Provide the [x, y] coordinate of the cell's center where the given text is located.  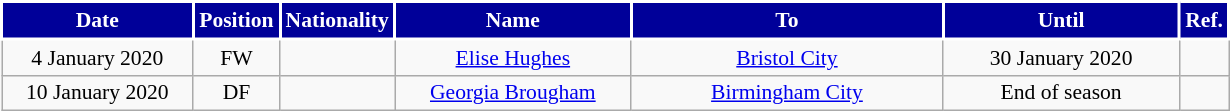
30 January 2020 [1062, 57]
End of season [1062, 93]
Birmingham City [787, 93]
FW [236, 57]
4 January 2020 [98, 57]
10 January 2020 [98, 93]
Ref. [1204, 20]
Name [514, 20]
To [787, 20]
Elise Hughes [514, 57]
Date [98, 20]
Nationality [338, 20]
Bristol City [787, 57]
Until [1062, 20]
Position [236, 20]
DF [236, 93]
Georgia Brougham [514, 93]
